For the text-containing cell, return its midpoint in [x, y] coordinate format. 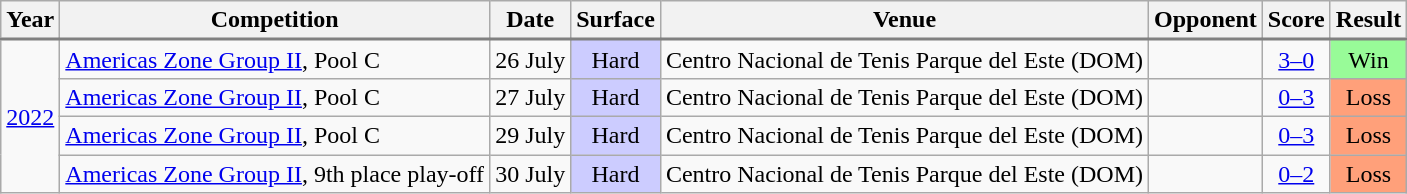
2022 [30, 116]
29 July [530, 135]
Americas Zone Group II, 9th place play-off [275, 173]
27 July [530, 97]
Surface [616, 20]
30 July [530, 173]
Date [530, 20]
0–2 [1296, 173]
3–0 [1296, 60]
Year [30, 20]
Win [1368, 60]
26 July [530, 60]
Venue [904, 20]
Opponent [1206, 20]
Score [1296, 20]
Competition [275, 20]
Result [1368, 20]
